From the cell containing the given text, extract its center point as (x, y) coordinate. 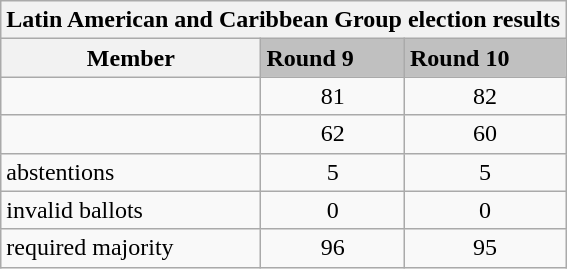
81 (333, 96)
82 (486, 96)
Round 9 (333, 58)
abstentions (131, 172)
95 (486, 248)
60 (486, 134)
invalid ballots (131, 210)
required majority (131, 248)
Member (131, 58)
62 (333, 134)
Round 10 (486, 58)
96 (333, 248)
Latin American and Caribbean Group election results (284, 20)
